Return the (x, y) coordinate for the center point of the cell that contains the specified text.  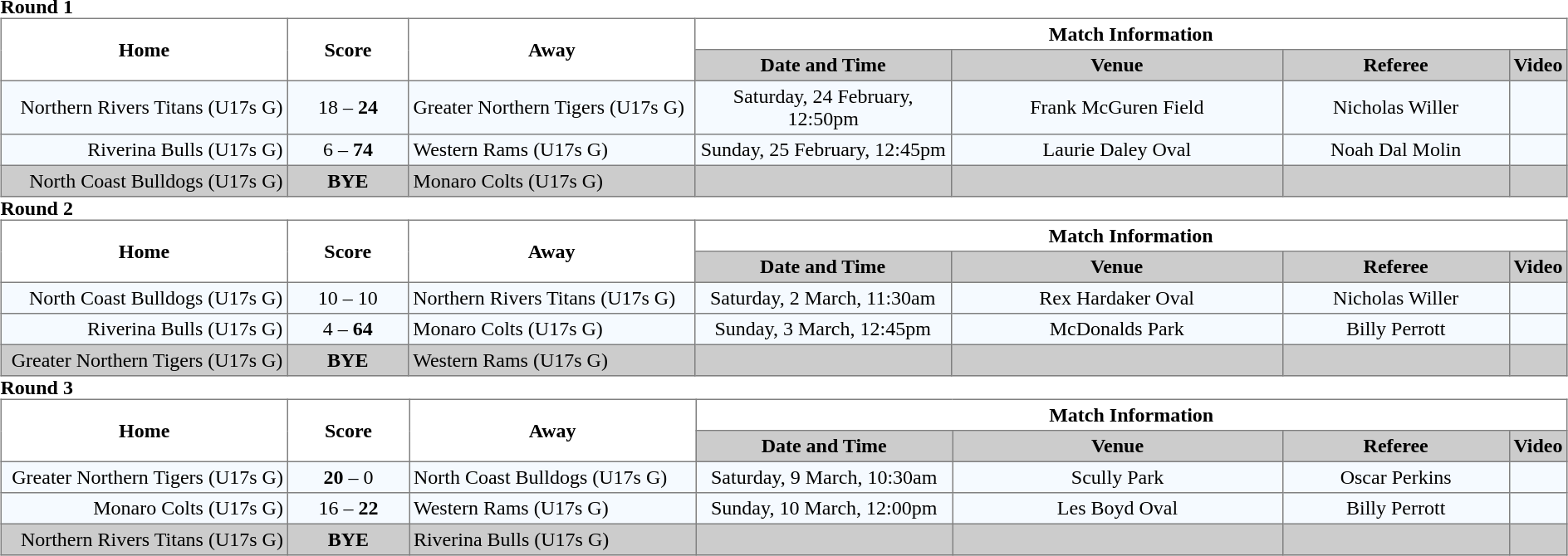
Noah Dal Molin (1395, 150)
Saturday, 9 March, 10:30am (824, 477)
Rex Hardaker Oval (1116, 298)
6 – 74 (348, 150)
Sunday, 3 March, 12:45pm (822, 329)
20 – 0 (349, 477)
Sunday, 25 February, 12:45pm (824, 150)
Frank McGuren Field (1117, 107)
Oscar Perkins (1395, 477)
McDonalds Park (1116, 329)
Saturday, 2 March, 11:30am (822, 298)
Les Boyd Oval (1118, 509)
16 – 22 (349, 509)
10 – 10 (348, 298)
Laurie Daley Oval (1117, 150)
18 – 24 (348, 107)
Scully Park (1118, 477)
Saturday, 24 February, 12:50pm (824, 107)
4 – 64 (348, 329)
Sunday, 10 March, 12:00pm (824, 509)
